Identify which cell holds the provided text, then report its [x, y] central coordinate. 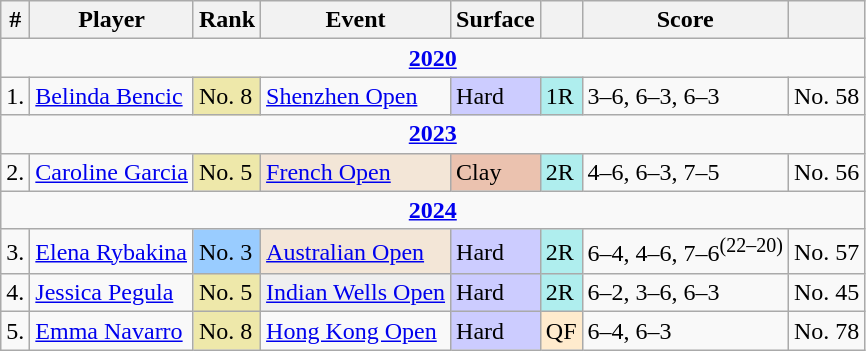
Hong Kong Open [356, 331]
Jessica Pegula [112, 293]
6–2, 3–6, 6–3 [685, 293]
Australian Open [356, 252]
No. 78 [826, 331]
Shenzhen Open [356, 96]
Belinda Bencic [112, 96]
3–6, 6–3, 6–3 [685, 96]
No. 56 [826, 172]
Event [356, 20]
6–4, 6–3 [685, 331]
No. 3 [226, 252]
2020 [433, 58]
4. [16, 293]
No. 58 [826, 96]
No. 45 [826, 293]
1. [16, 96]
No. 57 [826, 252]
1R [561, 96]
Elena Rybakina [112, 252]
Clay [496, 172]
Player [112, 20]
6–4, 4–6, 7–6(22–20) [685, 252]
5. [16, 331]
Surface [496, 20]
# [16, 20]
French Open [356, 172]
Emma Navarro [112, 331]
Score [685, 20]
2023 [433, 134]
Rank [226, 20]
2024 [433, 210]
4–6, 6–3, 7–5 [685, 172]
3. [16, 252]
Indian Wells Open [356, 293]
QF [561, 331]
2. [16, 172]
Caroline Garcia [112, 172]
